Return (X, Y) of the center of cell containing provided text 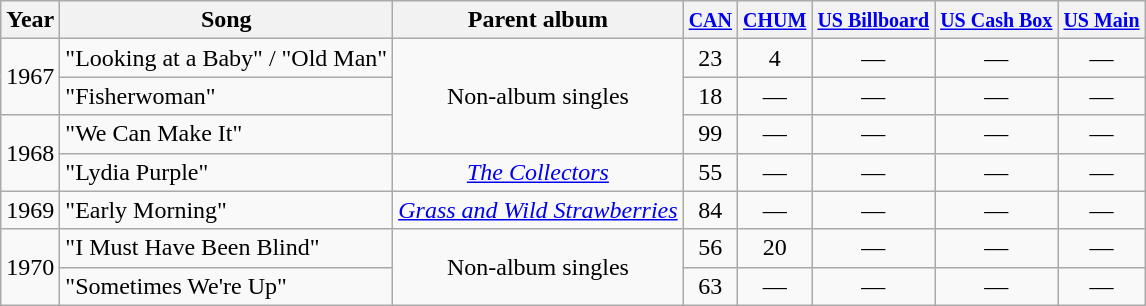
"Early Morning" (226, 210)
1969 (30, 210)
Parent album (538, 20)
"We Can Make It" (226, 134)
1970 (30, 267)
23 (710, 58)
CAN (710, 20)
"Lydia Purple" (226, 172)
63 (710, 286)
4 (775, 58)
US Billboard (874, 20)
1967 (30, 77)
CHUM (775, 20)
"Fisherwoman" (226, 96)
1968 (30, 153)
99 (710, 134)
"Sometimes We're Up" (226, 286)
"Looking at a Baby" / "Old Man" (226, 58)
55 (710, 172)
"I Must Have Been Blind" (226, 248)
US Main (1102, 20)
18 (710, 96)
The Collectors (538, 172)
56 (710, 248)
20 (775, 248)
Song (226, 20)
84 (710, 210)
US Cash Box (996, 20)
Year (30, 20)
Grass and Wild Strawberries (538, 210)
